Output the [X, Y] coordinate of the center of the cell containing the given text.  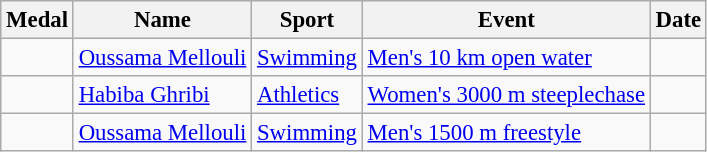
Athletics [308, 95]
Men's 1500 m freestyle [506, 133]
Women's 3000 m steeplechase [506, 95]
Date [678, 20]
Men's 10 km open water [506, 58]
Habiba Ghribi [162, 95]
Sport [308, 20]
Event [506, 20]
Name [162, 20]
Medal [38, 20]
